Determine the [X, Y] coordinate at the center of the cell enclosing the given text.  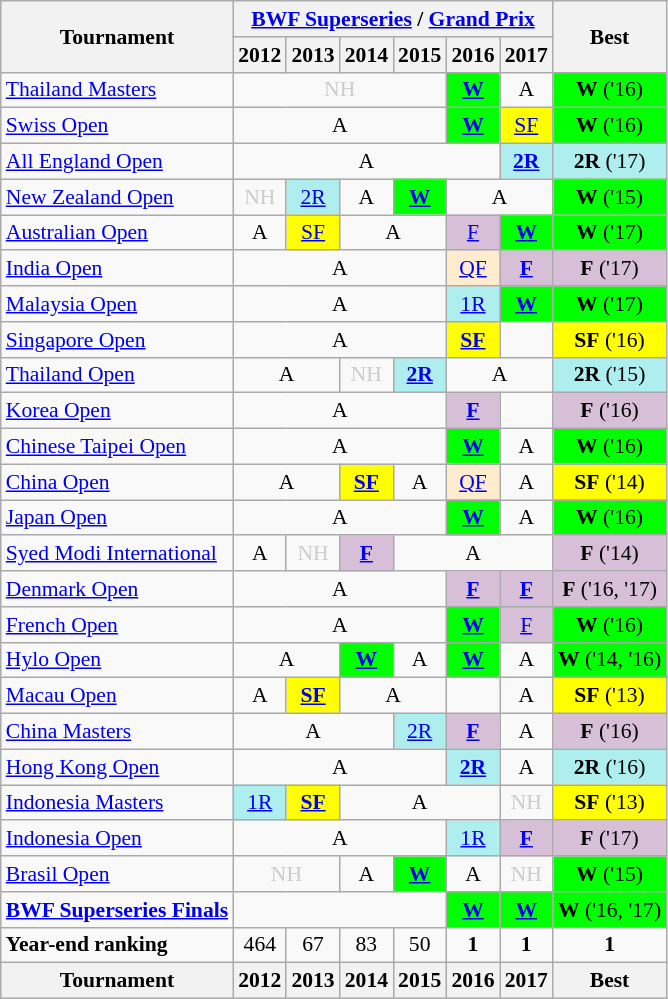
Singapore Open [117, 340]
SF ('16) [610, 340]
Year-end ranking [117, 945]
Brasil Open [117, 874]
India Open [117, 269]
SF ('14) [610, 482]
2R ('15) [610, 375]
China Open [117, 482]
F ('16, '17) [610, 589]
2R ('17) [610, 162]
67 [312, 945]
Indonesia Masters [117, 803]
Hong Kong Open [117, 767]
Chinese Taipei Open [117, 447]
BWF Superseries / Grand Prix [393, 19]
Japan Open [117, 518]
83 [366, 945]
Macau Open [117, 696]
Syed Modi International [117, 554]
464 [260, 945]
Australian Open [117, 233]
BWF Superseries Finals [117, 910]
Hylo Open [117, 660]
French Open [117, 625]
Denmark Open [117, 589]
50 [420, 945]
Korea Open [117, 411]
Indonesia Open [117, 839]
W ('16, '17) [610, 910]
All England Open [117, 162]
Swiss Open [117, 126]
Thailand Open [117, 375]
Malaysia Open [117, 304]
W ('14, '16) [610, 660]
2R ('16) [610, 767]
New Zealand Open [117, 197]
Thailand Masters [117, 90]
China Masters [117, 732]
F ('14) [610, 554]
